Find where the given text appears and provide that cell's center as (X, Y) coordinate. 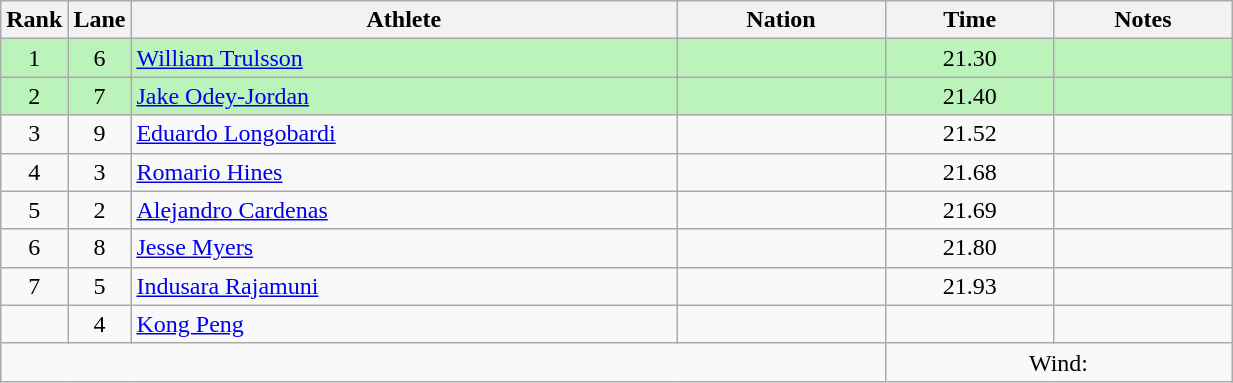
1 (34, 58)
9 (100, 134)
Alejandro Cardenas (404, 210)
8 (100, 248)
21.80 (970, 248)
William Trulsson (404, 58)
21.68 (970, 172)
21.69 (970, 210)
Jake Odey-Jordan (404, 96)
Indusara Rajamuni (404, 286)
Jesse Myers (404, 248)
Romario Hines (404, 172)
Notes (1142, 20)
Lane (100, 20)
21.52 (970, 134)
Nation (782, 20)
Time (970, 20)
21.30 (970, 58)
Wind: (1058, 362)
Kong Peng (404, 324)
21.40 (970, 96)
Rank (34, 20)
Athlete (404, 20)
Eduardo Longobardi (404, 134)
21.93 (970, 286)
